Return (x, y) of the center of cell containing provided text 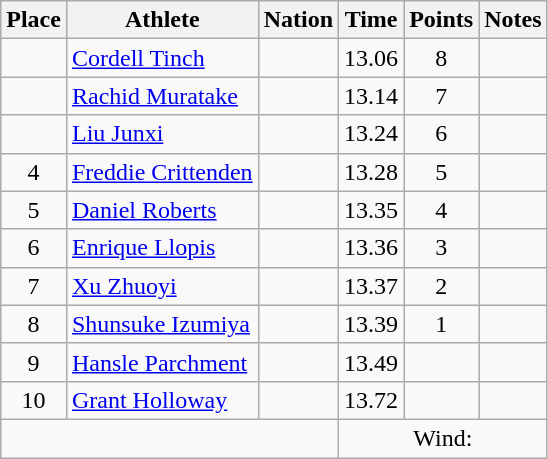
13.24 (372, 134)
Hansle Parchment (162, 362)
13.37 (372, 286)
2 (442, 286)
Athlete (162, 20)
Daniel Roberts (162, 210)
Shunsuke Izumiya (162, 324)
9 (34, 362)
13.06 (372, 58)
Enrique Llopis (162, 248)
Points (442, 20)
13.28 (372, 172)
13.36 (372, 248)
3 (442, 248)
13.72 (372, 400)
Nation (298, 20)
Rachid Muratake (162, 96)
Wind: (444, 438)
Cordell Tinch (162, 58)
13.35 (372, 210)
13.14 (372, 96)
Notes (513, 20)
Liu Junxi (162, 134)
Xu Zhuoyi (162, 286)
13.49 (372, 362)
1 (442, 324)
Time (372, 20)
10 (34, 400)
Freddie Crittenden (162, 172)
13.39 (372, 324)
Grant Holloway (162, 400)
Place (34, 20)
